Locate the cell with the specified text and output its (X, Y) center coordinate. 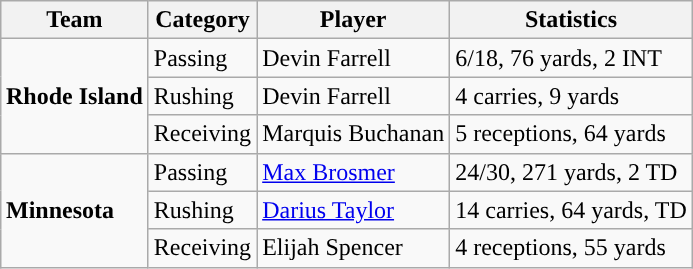
Player (354, 20)
Marquis Buchanan (354, 134)
Max Brosmer (354, 172)
Darius Taylor (354, 210)
4 receptions, 55 yards (572, 248)
Category (202, 20)
Rhode Island (74, 96)
Team (74, 20)
14 carries, 64 yards, TD (572, 210)
24/30, 271 yards, 2 TD (572, 172)
5 receptions, 64 yards (572, 134)
Statistics (572, 20)
6/18, 76 yards, 2 INT (572, 58)
4 carries, 9 yards (572, 96)
Elijah Spencer (354, 248)
Minnesota (74, 210)
